Identify which cell holds the provided text, then report its [X, Y] central coordinate. 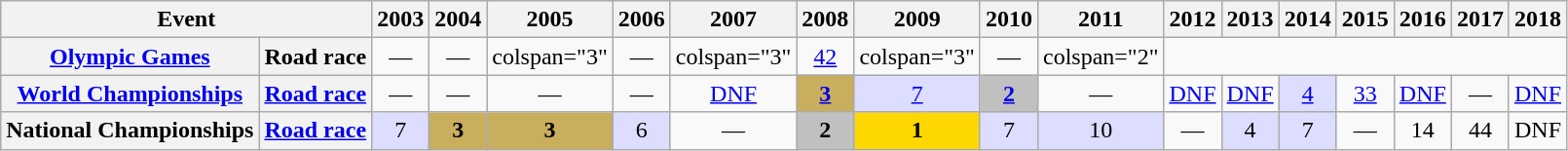
Event [187, 19]
2007 [733, 19]
2008 [826, 19]
2016 [1422, 19]
2015 [1365, 19]
Olympic Games [131, 57]
2014 [1307, 19]
2010 [1009, 19]
2012 [1192, 19]
1 [917, 131]
6 [641, 131]
2006 [641, 19]
10 [1101, 131]
2003 [401, 19]
2004 [458, 19]
World Championships [131, 94]
National Championships [131, 131]
42 [826, 57]
2005 [550, 19]
2011 [1101, 19]
2018 [1537, 19]
2013 [1251, 19]
14 [1422, 131]
44 [1480, 131]
33 [1365, 94]
colspan="2" [1101, 57]
2017 [1480, 19]
2009 [917, 19]
